Capture the cell that displays the provided text and extract its [X, Y] central coordinate. 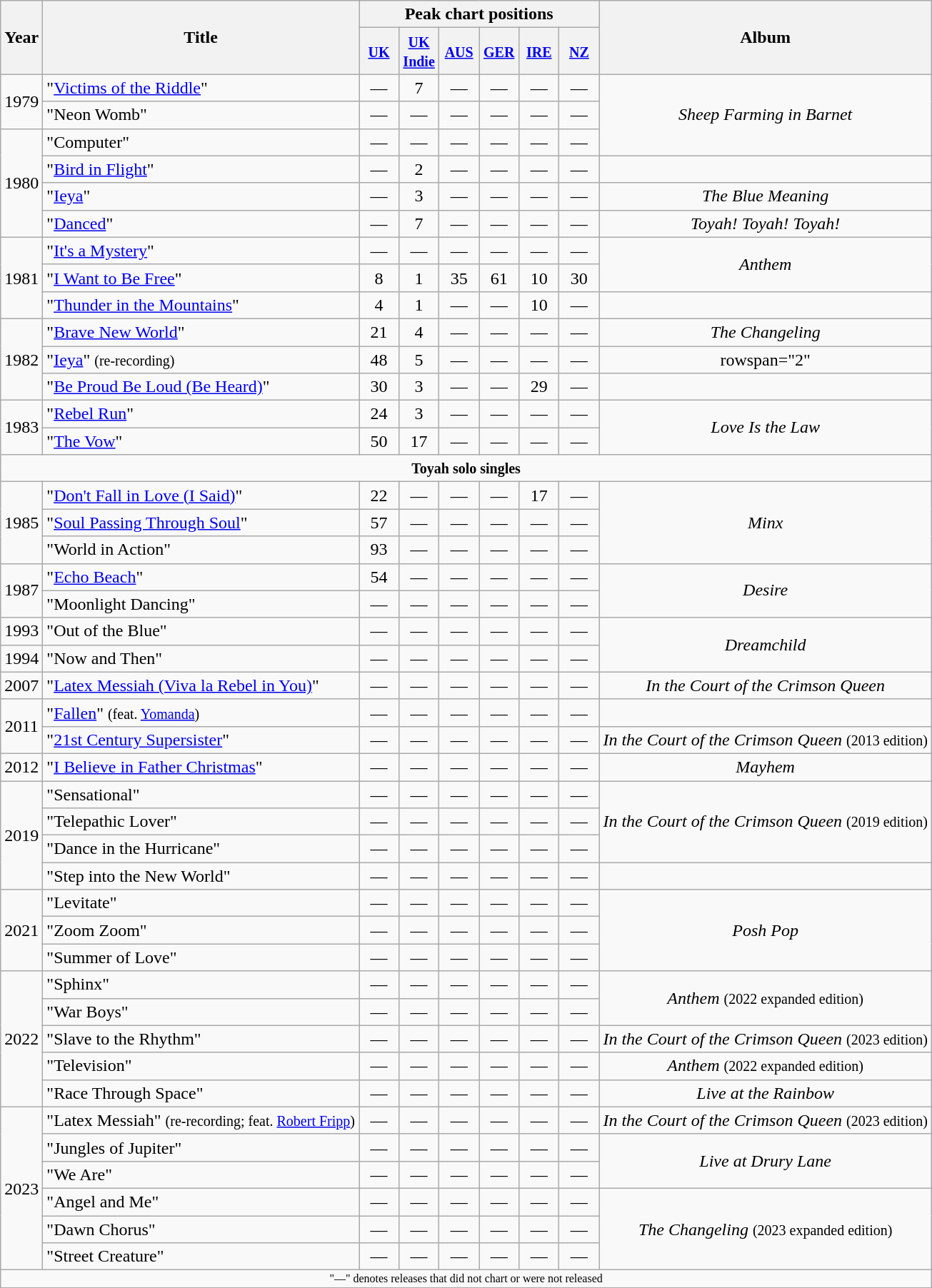
NZ [579, 51]
"Now and Then" [201, 658]
2021 [21, 930]
The Changeling (2023 expanded edition) [766, 1229]
"It's a Mystery" [201, 251]
rowspan="2" [766, 359]
Toyah solo singles [466, 468]
"Ieya" (re-recording) [201, 359]
93 [379, 550]
"Computer" [201, 142]
"Television" [201, 1066]
AUS [459, 51]
1985 [21, 523]
1981 [21, 278]
"Latex Messiah" (re-recording; feat. Robert Fripp) [201, 1120]
"Soul Passing Through Soul" [201, 523]
Peak chart positions [478, 14]
Live at the Rainbow [766, 1093]
Love Is the Law [766, 428]
"Moonlight Dancing" [201, 604]
2022 [21, 1039]
8 [379, 278]
"Fallen" (feat. Yomanda) [201, 713]
Year [21, 37]
Live at Drury Lane [766, 1161]
21 [379, 332]
2 [419, 169]
"We Are" [201, 1174]
"The Vow" [201, 441]
"Sensational" [201, 795]
1983 [21, 428]
"Danced" [201, 223]
The Changeling [766, 332]
"Levitate" [201, 903]
Mayhem [766, 767]
5 [419, 359]
Dreamchild [766, 645]
1980 [21, 183]
"I Believe in Father Christmas" [201, 767]
Posh Pop [766, 930]
"Victims of the Riddle" [201, 88]
29 [539, 387]
"I Want to Be Free" [201, 278]
Title [201, 37]
"Sphinx" [201, 985]
The Blue Meaning [766, 196]
In the Court of the Crimson Queen [766, 685]
In the Court of the Crimson Queen (2019 edition) [766, 822]
50 [379, 441]
1987 [21, 590]
2019 [21, 835]
"Thunder in the Mountains" [201, 305]
35 [459, 278]
"Neon Womb" [201, 115]
54 [379, 577]
"Angel and Me" [201, 1202]
"War Boys" [201, 1012]
Album [766, 37]
"Ieya" [201, 196]
Anthem [766, 264]
"Dance in the Hurricane" [201, 849]
1982 [21, 359]
In the Court of the Crimson Queen (2013 edition) [766, 740]
Desire [766, 590]
61 [499, 278]
"—" denotes releases that did not chart or were not released [466, 1279]
UK [379, 51]
"Summer of Love" [201, 957]
"Echo Beach" [201, 577]
"Slave to the Rhythm" [201, 1039]
1979 [21, 101]
"Bird in Flight" [201, 169]
"Street Creature" [201, 1257]
1994 [21, 658]
"Race Through Space" [201, 1093]
"21st Century Supersister" [201, 740]
"Out of the Blue" [201, 631]
"World in Action" [201, 550]
"Latex Messiah (Viva la Rebel in You)" [201, 685]
22 [379, 495]
"Jungles of Jupiter" [201, 1147]
"Brave New World" [201, 332]
2011 [21, 726]
Minx [766, 523]
Toyah! Toyah! Toyah! [766, 223]
"Rebel Run" [201, 414]
UKIndie [419, 51]
"Dawn Chorus" [201, 1229]
Sheep Farming in Barnet [766, 115]
"Be Proud Be Loud (Be Heard)" [201, 387]
"Zoom Zoom" [201, 930]
GER [499, 51]
"Telepathic Lover" [201, 822]
24 [379, 414]
2007 [21, 685]
"Don't Fall in Love (I Said)" [201, 495]
IRE [539, 51]
2023 [21, 1188]
2012 [21, 767]
48 [379, 359]
57 [379, 523]
"Step into the New World" [201, 876]
1993 [21, 631]
